Extract the (X, Y) coordinate from the center of the cell holding the provided text.  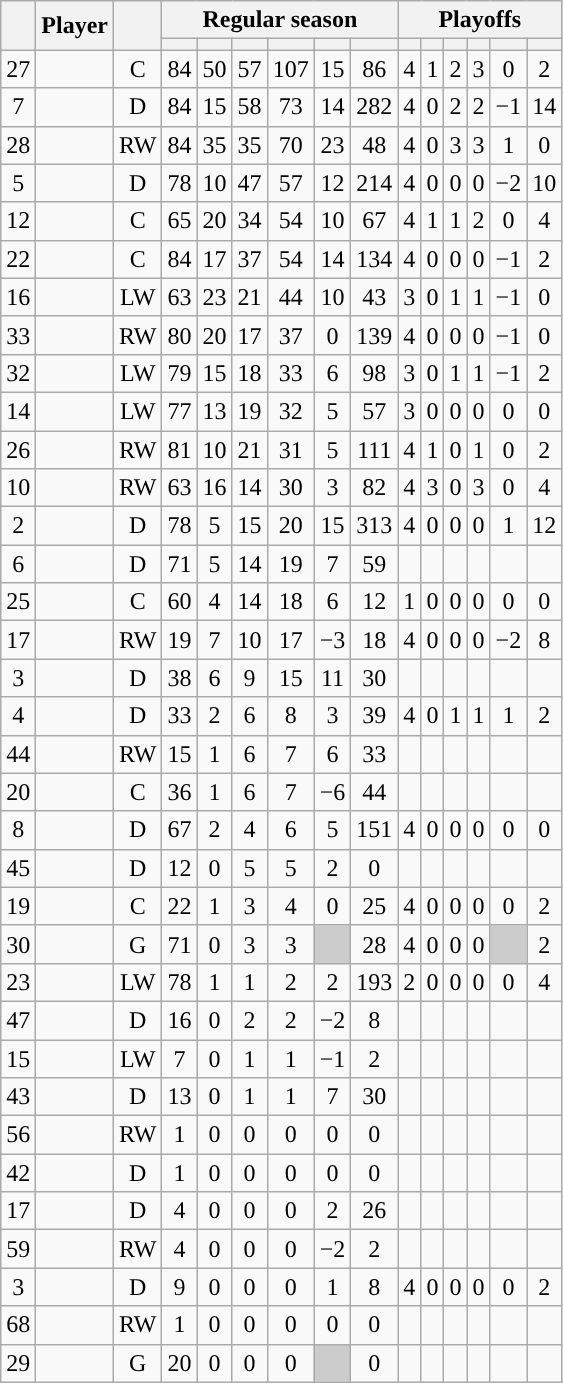
34 (250, 221)
77 (180, 411)
58 (250, 107)
68 (18, 1325)
134 (374, 259)
313 (374, 526)
98 (374, 373)
Playoffs (480, 20)
111 (374, 449)
282 (374, 107)
214 (374, 183)
65 (180, 221)
−3 (332, 640)
38 (180, 678)
107 (290, 69)
11 (332, 678)
82 (374, 488)
42 (18, 1173)
36 (180, 792)
50 (214, 69)
81 (180, 449)
−6 (332, 792)
31 (290, 449)
151 (374, 830)
60 (180, 602)
193 (374, 982)
139 (374, 335)
39 (374, 716)
79 (180, 373)
48 (374, 145)
86 (374, 69)
29 (18, 1363)
80 (180, 335)
73 (290, 107)
70 (290, 145)
45 (18, 868)
Regular season (280, 20)
56 (18, 1135)
27 (18, 69)
Player (75, 26)
